Find where the given text appears and provide that cell's center as (X, Y) coordinate. 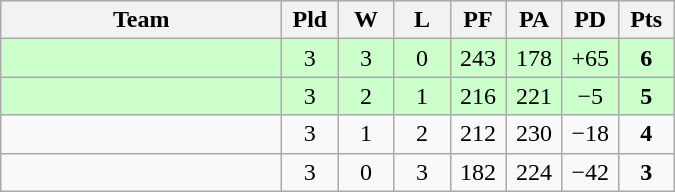
−18 (590, 134)
PA (534, 20)
W (366, 20)
182 (478, 172)
221 (534, 96)
5 (646, 96)
PD (590, 20)
−5 (590, 96)
+65 (590, 58)
216 (478, 96)
L (422, 20)
PF (478, 20)
230 (534, 134)
212 (478, 134)
243 (478, 58)
178 (534, 58)
6 (646, 58)
−42 (590, 172)
4 (646, 134)
224 (534, 172)
Team (142, 20)
Pld (310, 20)
Pts (646, 20)
